Return the [x, y] coordinate for the center point of the cell that contains the specified text.  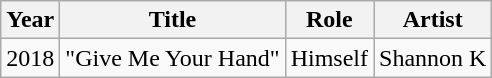
Year [30, 20]
"Give Me Your Hand" [172, 58]
Himself [329, 58]
Role [329, 20]
2018 [30, 58]
Artist [433, 20]
Title [172, 20]
Shannon K [433, 58]
